Return the (x, y) coordinate for the center point of the cell that contains the specified text.  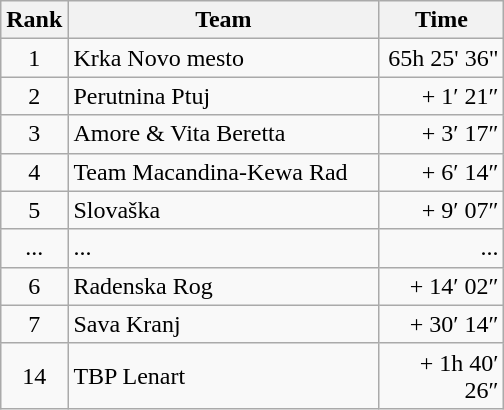
6 (34, 286)
7 (34, 324)
TBP Lenart (224, 376)
+ 3′ 17″ (442, 134)
Perutnina Ptuj (224, 96)
+ 9′ 07″ (442, 210)
14 (34, 376)
+ 14′ 02″ (442, 286)
+ 30′ 14″ (442, 324)
+ 6′ 14″ (442, 172)
Krka Novo mesto (224, 58)
Slovaška (224, 210)
+ 1′ 21″ (442, 96)
Time (442, 20)
+ 1h 40′ 26″ (442, 376)
1 (34, 58)
4 (34, 172)
Sava Kranj (224, 324)
Team Macandina-Kewa Rad (224, 172)
5 (34, 210)
Team (224, 20)
65h 25' 36" (442, 58)
3 (34, 134)
Rank (34, 20)
2 (34, 96)
Radenska Rog (224, 286)
Amore & Vita Beretta (224, 134)
